For the text-containing cell, return its midpoint in [X, Y] coordinate format. 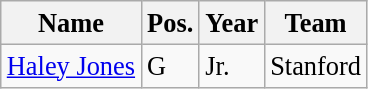
G [170, 66]
Year [232, 22]
Team [316, 22]
Stanford [316, 66]
Jr. [232, 66]
Haley Jones [71, 66]
Name [71, 22]
Pos. [170, 22]
